Provide the [X, Y] coordinate of the cell's center where the given text is located.  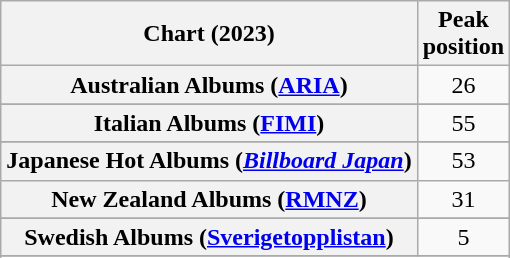
Peakposition [463, 34]
Chart (2023) [209, 34]
Australian Albums (ARIA) [209, 85]
26 [463, 85]
53 [463, 161]
Japanese Hot Albums (Billboard Japan) [209, 161]
55 [463, 123]
New Zealand Albums (RMNZ) [209, 199]
Swedish Albums (Sverigetopplistan) [209, 237]
31 [463, 199]
Italian Albums (FIMI) [209, 123]
5 [463, 237]
